Capture the cell that displays the provided text and extract its (x, y) central coordinate. 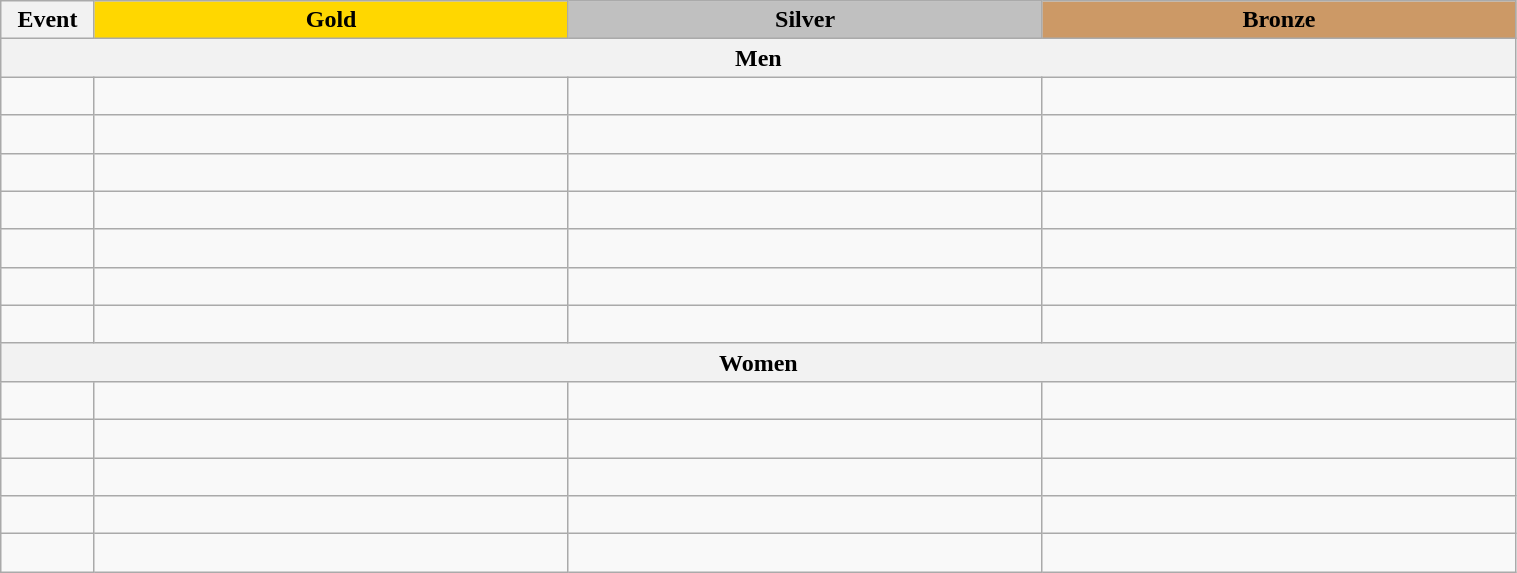
Gold (331, 20)
Event (48, 20)
Silver (805, 20)
Bronze (1279, 20)
Women (758, 362)
Men (758, 58)
